Capture the cell that displays the provided text and extract its (X, Y) central coordinate. 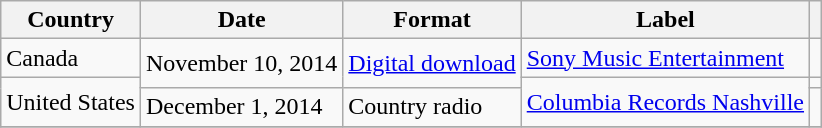
November 10, 2014 (241, 64)
Sony Music Entertainment (665, 58)
Label (665, 20)
December 1, 2014 (241, 107)
United States (71, 102)
Digital download (432, 64)
Country (71, 20)
Canada (71, 58)
Country radio (432, 107)
Columbia Records Nashville (665, 102)
Date (241, 20)
Format (432, 20)
